For the text-containing cell, return its midpoint in (x, y) coordinate format. 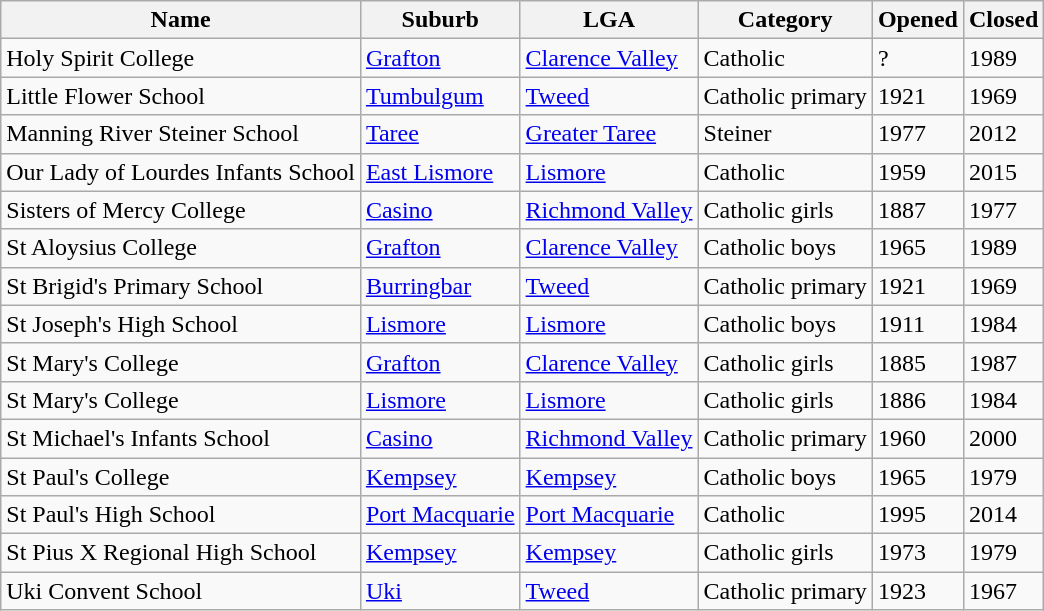
Steiner (785, 134)
St Paul's College (181, 477)
1885 (918, 362)
1987 (1003, 362)
Suburb (440, 20)
Little Flower School (181, 96)
Uki (440, 591)
St Joseph's High School (181, 324)
1886 (918, 400)
Category (785, 20)
Opened (918, 20)
1911 (918, 324)
Our Lady of Lourdes Infants School (181, 172)
Burringbar (440, 286)
1959 (918, 172)
Closed (1003, 20)
Manning River Steiner School (181, 134)
St Aloysius College (181, 248)
2015 (1003, 172)
St Paul's High School (181, 515)
1923 (918, 591)
Name (181, 20)
Tumbulgum (440, 96)
LGA (609, 20)
1995 (918, 515)
? (918, 58)
Uki Convent School (181, 591)
2000 (1003, 438)
2012 (1003, 134)
2014 (1003, 515)
Taree (440, 134)
East Lismore (440, 172)
St Michael's Infants School (181, 438)
1960 (918, 438)
Holy Spirit College (181, 58)
Greater Taree (609, 134)
1967 (1003, 591)
1973 (918, 553)
1887 (918, 210)
Sisters of Mercy College (181, 210)
St Brigid's Primary School (181, 286)
St Pius X Regional High School (181, 553)
